Detect which cell encompasses the target text, then output its (x, y) center coordinate. 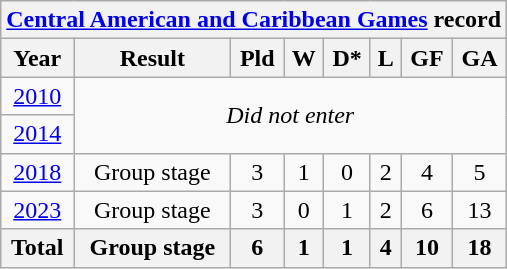
Year (38, 58)
Did not enter (290, 115)
18 (479, 248)
2010 (38, 96)
Central American and Caribbean Games record (254, 20)
2018 (38, 172)
GF (426, 58)
10 (426, 248)
5 (479, 172)
13 (479, 210)
GA (479, 58)
L (386, 58)
W (304, 58)
2014 (38, 134)
Pld (258, 58)
Result (152, 58)
Total (38, 248)
2023 (38, 210)
D* (347, 58)
